Search for the cell housing the specified text and yield its [x, y] center coordinate. 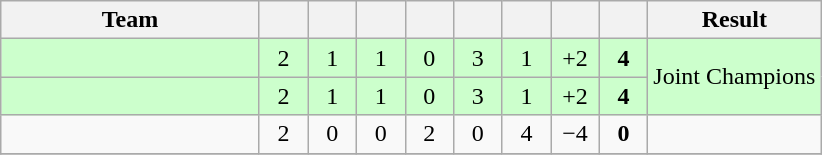
Team [130, 20]
−4 [576, 134]
Joint Champions [734, 77]
Result [734, 20]
